Find where the given text appears and provide that cell's center as [x, y] coordinate. 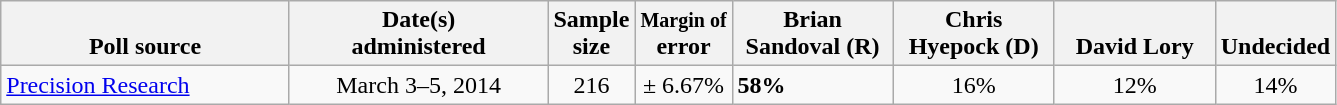
Date(s)administered [418, 34]
± 6.67% [684, 85]
58% [812, 85]
Undecided [1275, 34]
David Lory [1134, 34]
14% [1275, 85]
Samplesize [592, 34]
ChrisHyepock (D) [974, 34]
Poll source [146, 34]
Margin oferror [684, 34]
16% [974, 85]
216 [592, 85]
12% [1134, 85]
March 3–5, 2014 [418, 85]
Precision Research [146, 85]
BrianSandoval (R) [812, 34]
